Search for the cell housing the specified text and yield its (X, Y) center coordinate. 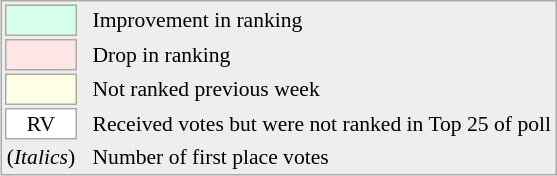
(Italics) (40, 156)
Improvement in ranking (322, 20)
Received votes but were not ranked in Top 25 of poll (322, 124)
Drop in ranking (322, 55)
Not ranked previous week (322, 90)
RV (40, 124)
Number of first place votes (322, 156)
